Pinpoint the cell where the given text exists, returning its (X, Y) midpoint coordinate. 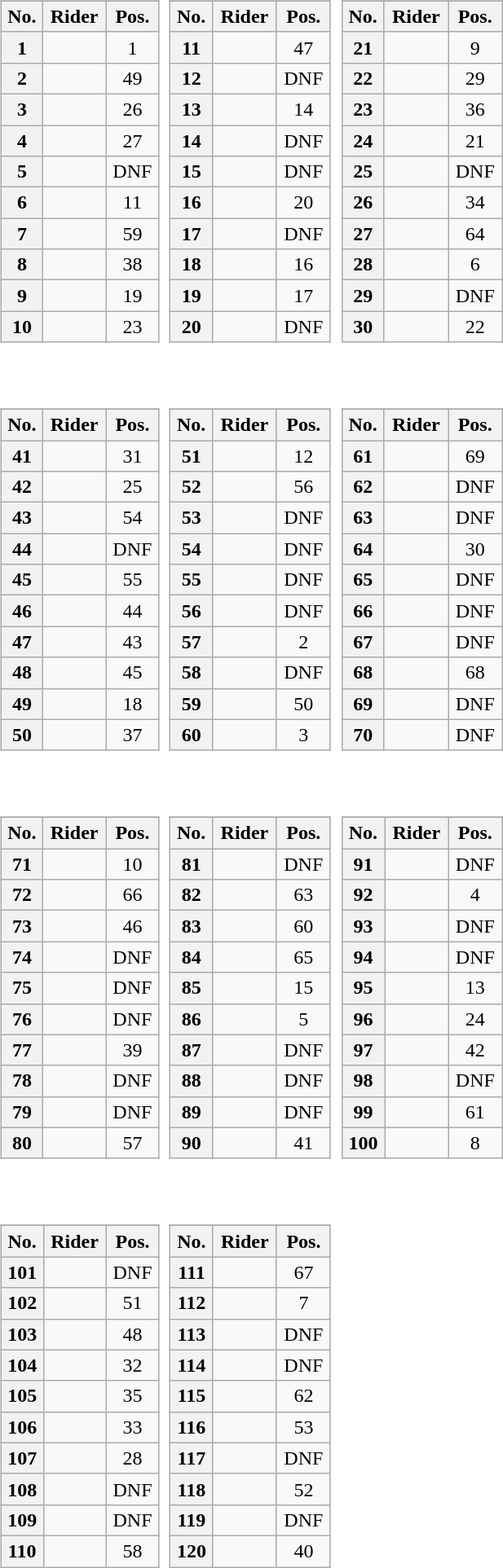
102 (22, 1303)
111 (192, 1272)
73 (21, 926)
78 (21, 1081)
106 (22, 1427)
91 (364, 864)
74 (21, 957)
71 (21, 864)
40 (303, 1551)
32 (132, 1365)
No. Rider Pos. 81 DNF 82 63 83 60 84 65 85 15 86 5 87 DNF 88 DNF 89 DNF 90 41 (253, 977)
33 (132, 1427)
115 (192, 1396)
80 (21, 1143)
75 (21, 988)
107 (22, 1458)
105 (22, 1396)
35 (132, 1396)
37 (132, 735)
96 (364, 1019)
36 (475, 109)
101 (22, 1272)
34 (475, 203)
79 (21, 1112)
112 (192, 1303)
99 (364, 1112)
104 (22, 1365)
31 (132, 455)
38 (132, 265)
109 (22, 1520)
119 (192, 1520)
70 (363, 735)
77 (21, 1050)
82 (192, 895)
39 (132, 1050)
95 (364, 988)
100 (364, 1143)
86 (192, 1019)
93 (364, 926)
116 (192, 1427)
108 (22, 1489)
110 (22, 1551)
90 (192, 1143)
72 (21, 895)
97 (364, 1050)
117 (192, 1458)
92 (364, 895)
No. Rider Pos. 51 12 52 56 53 DNF 54 DNF 55 DNF 56 DNF 57 2 58 DNF 59 50 60 3 (253, 569)
81 (192, 864)
88 (192, 1081)
114 (192, 1365)
85 (192, 988)
118 (192, 1489)
113 (192, 1334)
76 (21, 1019)
83 (192, 926)
94 (364, 957)
103 (22, 1334)
84 (192, 957)
98 (364, 1081)
89 (192, 1112)
120 (192, 1551)
87 (192, 1050)
